Capture the cell that displays the provided text and extract its [X, Y] central coordinate. 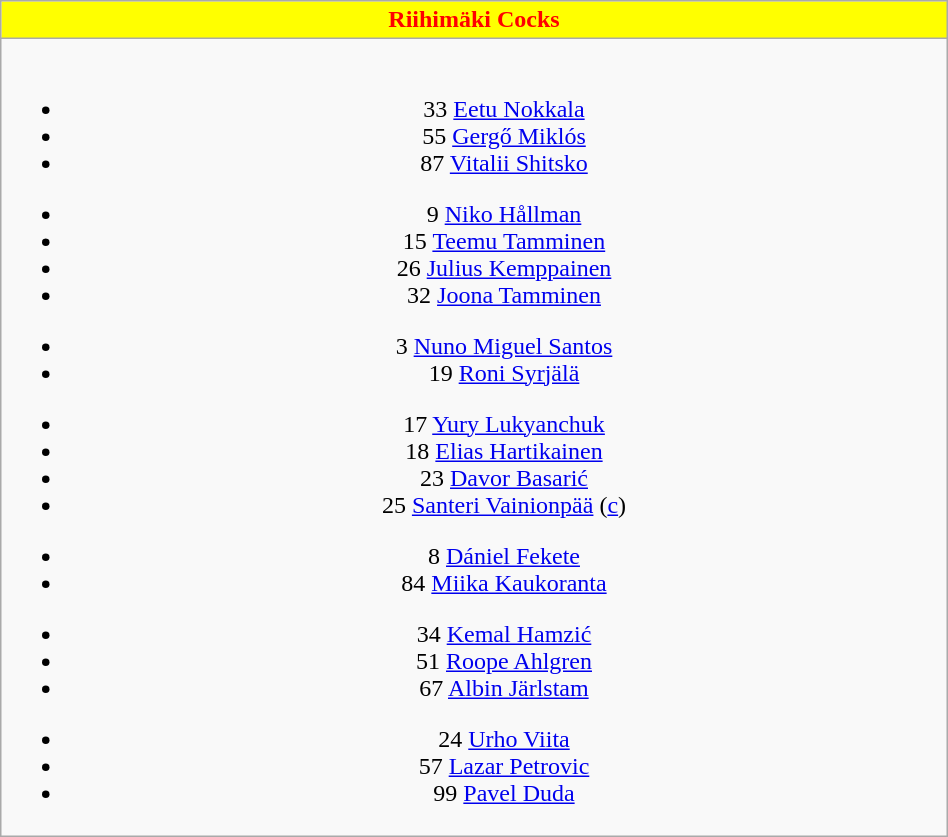
Riihimäki Cocks [474, 20]
